Output the [X, Y] coordinate of the center of the cell containing the given text.  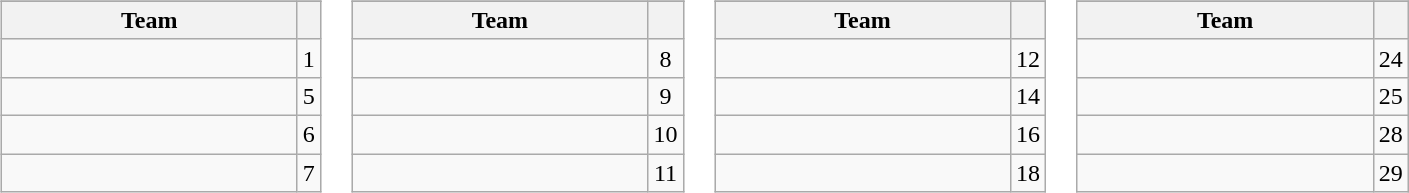
24 [1390, 58]
9 [666, 96]
25 [1390, 96]
10 [666, 134]
1 [308, 58]
7 [308, 173]
18 [1028, 173]
5 [308, 96]
29 [1390, 173]
14 [1028, 96]
8 [666, 58]
11 [666, 173]
28 [1390, 134]
16 [1028, 134]
12 [1028, 58]
6 [308, 134]
